Extract the (x, y) coordinate from the center of the cell holding the provided text.  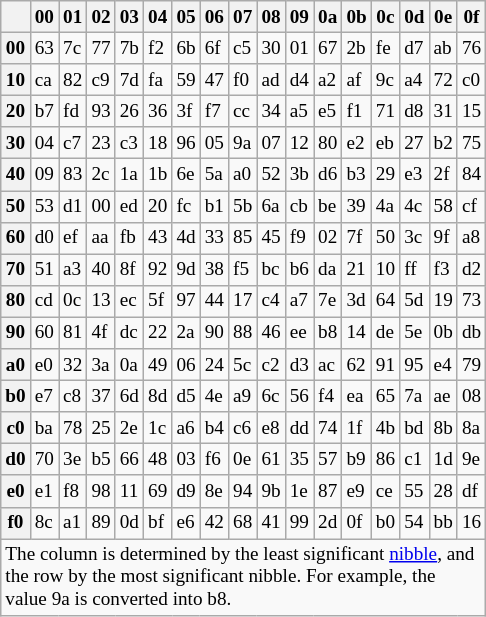
23 (101, 143)
bc (271, 270)
c1 (414, 460)
4f (101, 333)
64 (385, 301)
da (328, 270)
88 (243, 333)
b4 (214, 428)
dc (129, 333)
cb (299, 206)
c8 (72, 396)
e3 (414, 175)
b2 (443, 143)
47 (214, 80)
24 (214, 365)
ee (299, 333)
e5 (328, 111)
55 (414, 491)
6c (271, 396)
43 (158, 238)
75 (471, 143)
5d (414, 301)
ba (44, 428)
79 (471, 365)
1e (299, 491)
e7 (44, 396)
3c (414, 238)
d4 (299, 80)
b6 (299, 270)
84 (471, 175)
f2 (158, 48)
e2 (356, 143)
df (471, 491)
5a (214, 175)
51 (44, 270)
8b (443, 428)
ec (129, 301)
ae (443, 396)
4a (385, 206)
17 (243, 301)
d5 (186, 396)
11 (129, 491)
The column is determined by the least significant nibble, and the row by the most significant nibble. For example, the value 9a is converted into b8. (244, 576)
7c (72, 48)
71 (385, 111)
c3 (129, 143)
1c (158, 428)
7f (356, 238)
8e (214, 491)
cd (44, 301)
e1 (44, 491)
a6 (186, 428)
42 (214, 523)
a7 (299, 301)
de (385, 333)
26 (129, 111)
ff (414, 270)
5e (414, 333)
db (471, 333)
6d (129, 396)
1a (129, 175)
d3 (299, 365)
12 (299, 143)
a5 (299, 111)
3a (101, 365)
8d (158, 396)
9b (271, 491)
d9 (186, 491)
be (328, 206)
5b (243, 206)
b9 (356, 460)
5c (243, 365)
54 (414, 523)
38 (214, 270)
46 (271, 333)
fe (385, 48)
18 (158, 143)
6b (186, 48)
a4 (414, 80)
fb (129, 238)
21 (356, 270)
7a (414, 396)
52 (271, 175)
d7 (414, 48)
82 (72, 80)
66 (129, 460)
32 (72, 365)
73 (471, 301)
9f (443, 238)
56 (299, 396)
69 (158, 491)
98 (101, 491)
3f (186, 111)
bd (414, 428)
cc (243, 111)
ad (271, 80)
2a (186, 333)
14 (356, 333)
bb (443, 523)
d8 (414, 111)
2e (129, 428)
44 (214, 301)
c9 (101, 80)
68 (243, 523)
e8 (271, 428)
76 (471, 48)
af (356, 80)
33 (214, 238)
f6 (214, 460)
7e (328, 301)
15 (471, 111)
41 (271, 523)
e4 (443, 365)
f3 (443, 270)
a2 (328, 80)
b1 (214, 206)
bf (158, 523)
1d (443, 460)
9e (471, 460)
62 (356, 365)
c5 (243, 48)
78 (72, 428)
22 (158, 333)
f8 (72, 491)
4d (186, 238)
45 (271, 238)
67 (328, 48)
9d (186, 270)
c2 (271, 365)
87 (328, 491)
c6 (243, 428)
fa (158, 80)
f4 (328, 396)
2c (101, 175)
d6 (328, 175)
3e (72, 460)
59 (186, 80)
fd (72, 111)
34 (271, 111)
96 (186, 143)
2d (328, 523)
b5 (101, 460)
94 (243, 491)
b8 (328, 333)
86 (385, 460)
4e (214, 396)
c4 (271, 301)
35 (299, 460)
95 (414, 365)
31 (443, 111)
57 (328, 460)
2b (356, 48)
b3 (356, 175)
a9 (243, 396)
ca (44, 80)
92 (158, 270)
7b (129, 48)
fc (186, 206)
13 (101, 301)
d2 (471, 270)
9a (243, 143)
58 (443, 206)
ed (129, 206)
83 (72, 175)
f1 (356, 111)
72 (443, 80)
19 (443, 301)
1b (158, 175)
a3 (72, 270)
89 (101, 523)
5f (158, 301)
9c (385, 80)
74 (328, 428)
eb (385, 143)
c7 (72, 143)
dd (299, 428)
d1 (72, 206)
3b (299, 175)
ab (443, 48)
77 (101, 48)
28 (443, 491)
29 (385, 175)
48 (158, 460)
6f (214, 48)
4b (385, 428)
ef (72, 238)
93 (101, 111)
61 (271, 460)
8a (471, 428)
aa (101, 238)
4c (414, 206)
63 (44, 48)
16 (471, 523)
2f (443, 175)
65 (385, 396)
f5 (243, 270)
7d (129, 80)
b7 (44, 111)
1f (356, 428)
6a (271, 206)
36 (158, 111)
85 (243, 238)
39 (356, 206)
e6 (186, 523)
a8 (471, 238)
8c (44, 523)
8f (129, 270)
f7 (214, 111)
cf (471, 206)
ce (385, 491)
6e (186, 175)
3d (356, 301)
81 (72, 333)
ea (356, 396)
27 (414, 143)
f9 (299, 238)
99 (299, 523)
49 (158, 365)
97 (186, 301)
a1 (72, 523)
37 (101, 396)
e9 (356, 491)
25 (101, 428)
ac (328, 365)
53 (44, 206)
91 (385, 365)
